Output the (X, Y) coordinate of the center of the cell containing the given text.  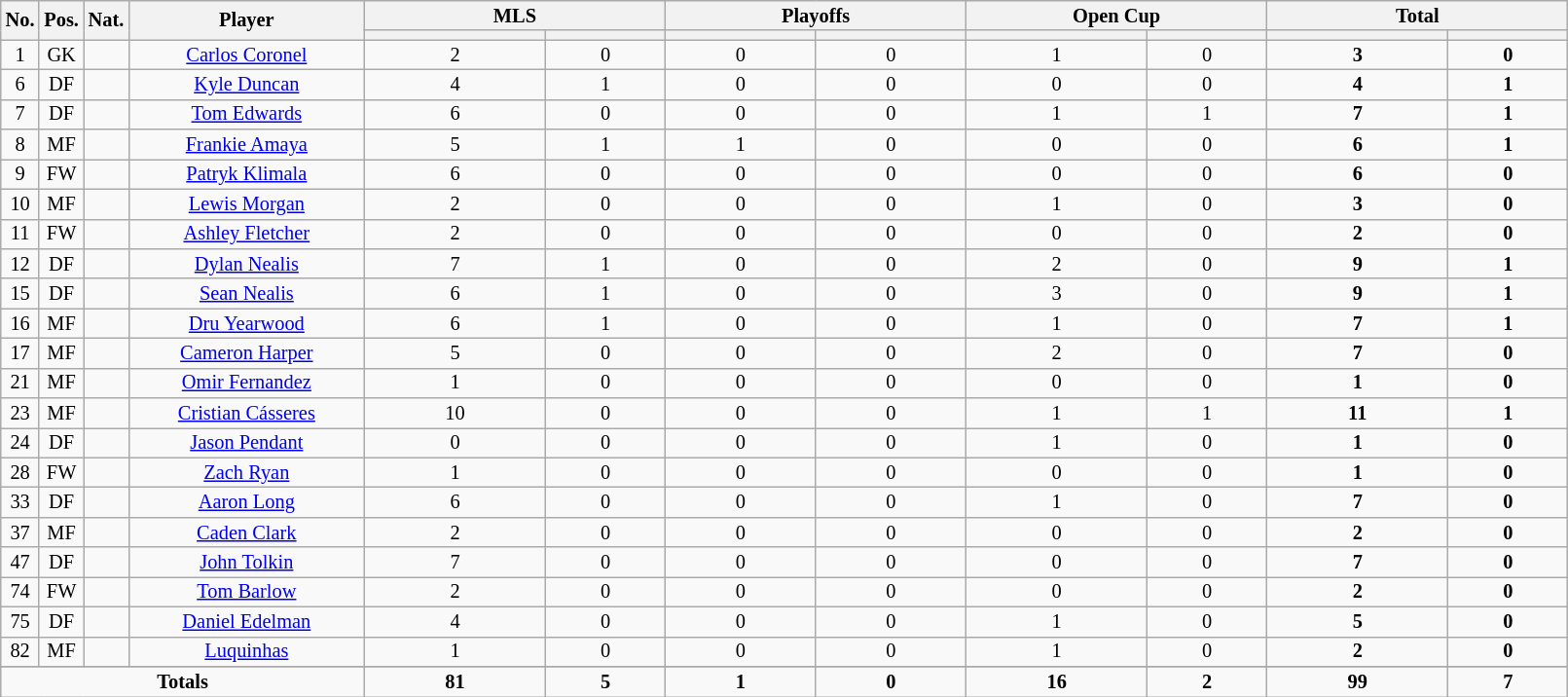
Frankie Amaya (246, 144)
99 (1358, 681)
28 (20, 473)
Cameron Harper (246, 352)
24 (20, 442)
33 (20, 502)
12 (20, 263)
Daniel Edelman (246, 621)
81 (455, 681)
Kyle Duncan (246, 84)
Nat. (106, 19)
Patryk Klimala (246, 173)
Open Cup (1117, 16)
Zach Ryan (246, 473)
Ashley Fletcher (246, 234)
37 (20, 532)
21 (20, 384)
74 (20, 592)
Total (1417, 16)
23 (20, 413)
Player (246, 19)
John Tolkin (246, 563)
Totals (183, 681)
Dru Yearwood (246, 323)
Carlos Coronel (246, 55)
82 (20, 652)
Cristian Cásseres (246, 413)
Dylan Nealis (246, 263)
75 (20, 621)
17 (20, 352)
15 (20, 294)
Caden Clark (246, 532)
Jason Pendant (246, 442)
Luquinhas (246, 652)
Omir Fernandez (246, 384)
Lewis Morgan (246, 204)
Playoffs (816, 16)
Pos. (60, 19)
Tom Barlow (246, 592)
MLS (514, 16)
Tom Edwards (246, 115)
Aaron Long (246, 502)
8 (20, 144)
GK (60, 55)
47 (20, 563)
Sean Nealis (246, 294)
No. (20, 19)
